Provide the [x, y] coordinate of the cell's center where the given text is located.  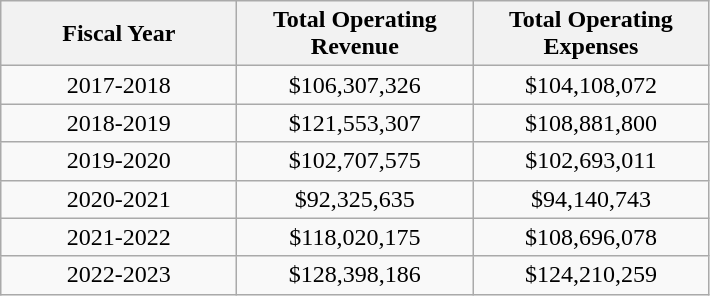
2021-2022 [119, 237]
$124,210,259 [591, 275]
$118,020,175 [355, 237]
$102,707,575 [355, 161]
2022-2023 [119, 275]
2017-2018 [119, 85]
$104,108,072 [591, 85]
Fiscal Year [119, 34]
2019-2020 [119, 161]
$106,307,326 [355, 85]
2018-2019 [119, 123]
$102,693,011 [591, 161]
2020-2021 [119, 199]
$121,553,307 [355, 123]
$128,398,186 [355, 275]
$108,696,078 [591, 237]
Total Operating Revenue [355, 34]
$94,140,743 [591, 199]
Total Operating Expenses [591, 34]
$92,325,635 [355, 199]
$108,881,800 [591, 123]
